Locate the cell with the specified text and output its [X, Y] center coordinate. 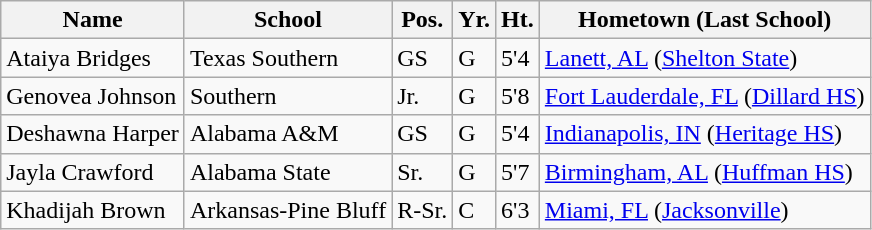
Name [93, 20]
Ataiya Bridges [93, 58]
Jayla Crawford [93, 172]
5'7 [518, 172]
Miami, FL (Jacksonville) [704, 210]
Deshawna Harper [93, 134]
Indianapolis, IN (Heritage HS) [704, 134]
5'8 [518, 96]
Alabama A&M [288, 134]
Genovea Johnson [93, 96]
Ht. [518, 20]
Sr. [422, 172]
Texas Southern [288, 58]
Southern [288, 96]
Jr. [422, 96]
Lanett, AL (Shelton State) [704, 58]
Khadijah Brown [93, 210]
Hometown (Last School) [704, 20]
Yr. [474, 20]
6'3 [518, 210]
Fort Lauderdale, FL (Dillard HS) [704, 96]
Pos. [422, 20]
C [474, 210]
Birmingham, AL (Huffman HS) [704, 172]
Alabama State [288, 172]
Arkansas-Pine Bluff [288, 210]
School [288, 20]
R-Sr. [422, 210]
